Locate the cell with the specified text and output its (X, Y) center coordinate. 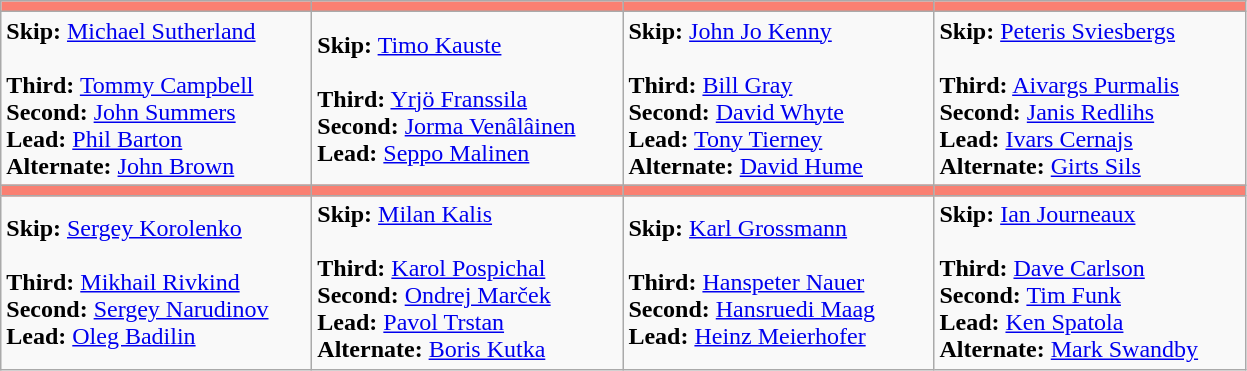
Skip: Timo KausteThird: Yrjö Franssila Second: Jorma Venâlâinen Lead: Seppo Malinen (468, 98)
Skip: John Jo KennyThird: Bill Gray Second: David Whyte Lead: Tony Tierney Alternate: David Hume (778, 98)
Skip: Karl GrossmannThird: Hanspeter Nauer Second: Hansruedi Maag Lead: Heinz Meierhofer (778, 282)
Skip: Milan KalisThird: Karol Pospichal Second: Ondrej Marček Lead: Pavol Trstan Alternate: Boris Kutka (468, 282)
Skip: Michael SutherlandThird: Tommy Campbell Second: John Summers Lead: Phil Barton Alternate: John Brown (156, 98)
Skip: Sergey KorolenkoThird: Mikhail Rivkind Second: Sergey Narudinov Lead: Oleg Badilin (156, 282)
Skip: Peteris SviesbergsThird: Aivargs Purmalis Second: Janis Redlihs Lead: Ivars Cernajs Alternate: Girts Sils (1090, 98)
Skip: Ian JourneauxThird: Dave Carlson Second: Tim Funk Lead: Ken Spatola Alternate: Mark Swandby (1090, 282)
